For the text-containing cell, return its midpoint in (X, Y) coordinate format. 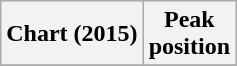
Chart (2015) (72, 34)
Peakposition (189, 34)
